Detect which cell encompasses the target text, then output its (x, y) center coordinate. 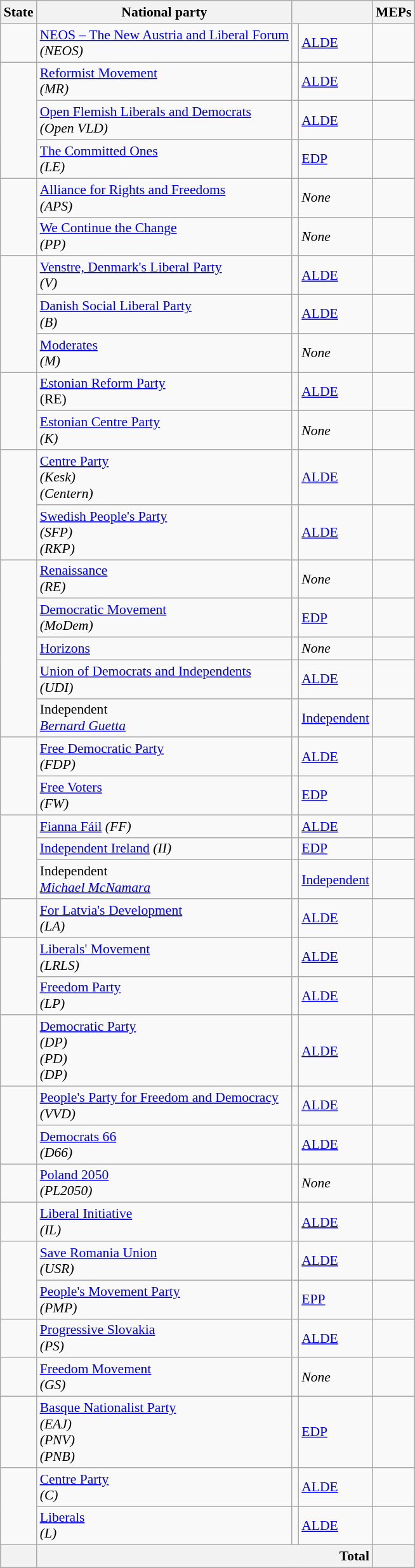
Liberals' Movement (LRLS) (164, 957)
Centre Party (Kesk) (Centern) (164, 477)
Renaissance (RE) (164, 578)
Freedom Party (LP) (164, 996)
Free Voters (FW) (164, 795)
EPP (335, 1299)
State (19, 12)
Democratic Movement (MoDem) (164, 618)
National party (164, 12)
Estonian Centre Party (K) (164, 430)
Save Romania Union (USR) (164, 1261)
Poland 2050 (PL2050) (164, 1184)
Centre Party (C) (164, 1487)
Independent Ireland (II) (164, 849)
Reformist Movement (MR) (164, 81)
Liberal Initiative (IL) (164, 1222)
Basque Nationalist Party (EAJ) (PNV) (PNB) (164, 1432)
The Committed Ones (LE) (164, 159)
MEPs (393, 12)
Fianna Fáil (FF) (164, 826)
Horizons (164, 649)
NEOS – The New Austria and Liberal Forum (NEOS) (164, 43)
Swedish People's Party (SFP) (RKP) (164, 533)
Danish Social Liberal Party (B) (164, 315)
Union of Democrats and Independents (UDI) (164, 679)
Venstre, Denmark's Liberal Party (V) (164, 275)
People's Movement Party (PMP) (164, 1299)
Democratic Party (DP) (PD) (DP) (164, 1051)
We Continue the Change (PP) (164, 236)
Alliance for Rights and Freedoms (APS) (164, 198)
Democrats 66 (D66) (164, 1144)
Open Flemish Liberals and Democrats (Open VLD) (164, 121)
Moderates (M) (164, 353)
People's Party for Freedom and Democracy (VVD) (164, 1106)
Total (204, 1557)
Free Democratic Party (FDP) (164, 757)
Progressive Slovakia (PS) (164, 1338)
Liberals (L) (164, 1526)
IndependentBernard Guetta (164, 718)
IndependentMichael McNamara (164, 879)
For Latvia's Development (LA) (164, 918)
Estonian Reform Party (RE) (164, 392)
Freedom Movement (GS) (164, 1378)
